For the text-containing cell, return its midpoint in (x, y) coordinate format. 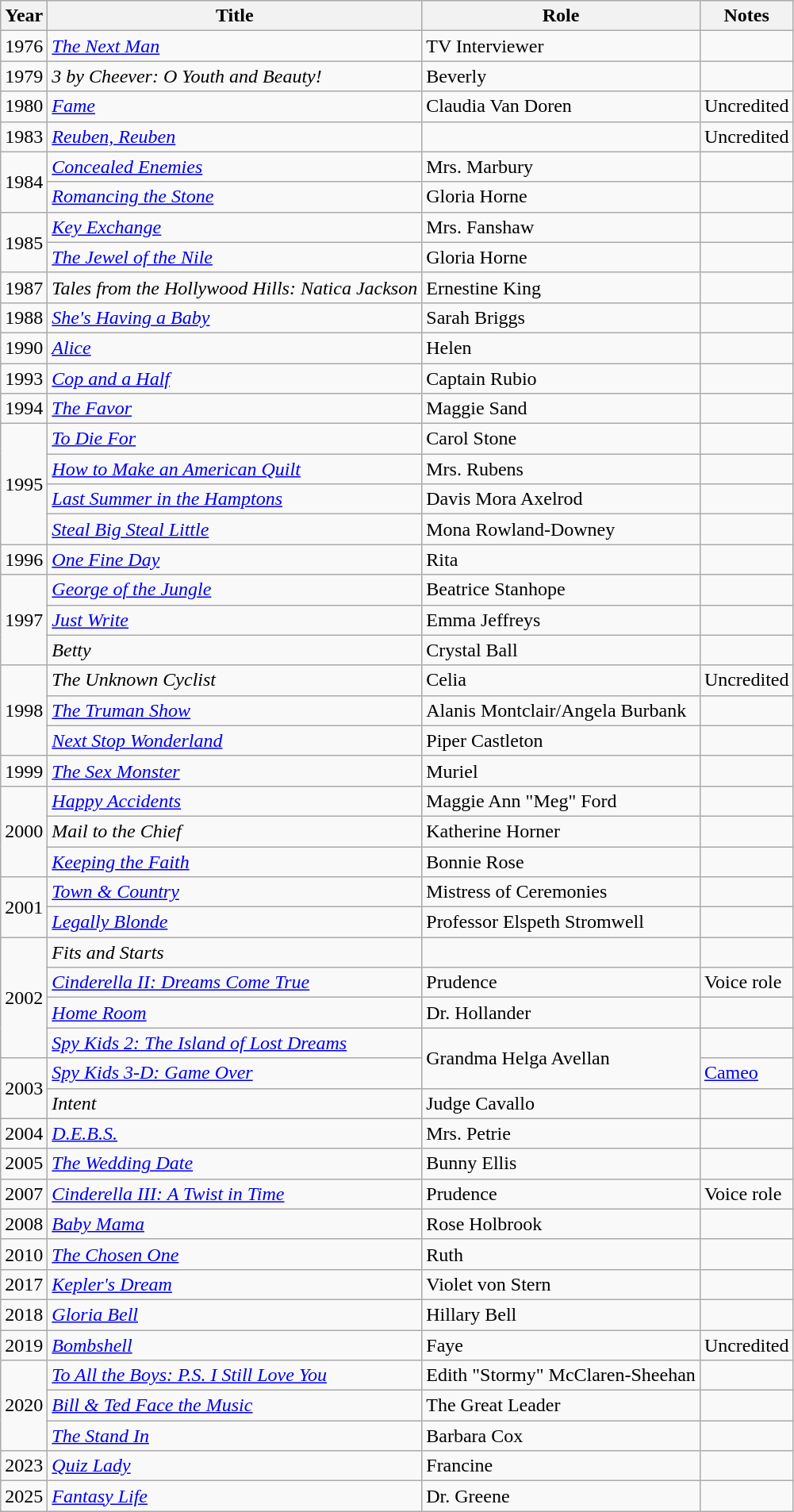
Romancing the Stone (235, 197)
2025 (24, 1496)
Cop and a Half (235, 379)
Baby Mama (235, 1224)
Maggie Sand (562, 409)
Ernestine King (562, 287)
Cinderella II: Dreams Come True (235, 983)
Captain Rubio (562, 379)
The Truman Show (235, 710)
2005 (24, 1164)
Fits and Starts (235, 952)
1988 (24, 317)
Violet von Stern (562, 1284)
The Unknown Cyclist (235, 680)
D.E.B.S. (235, 1133)
Betty (235, 650)
Mrs. Marbury (562, 167)
The Wedding Date (235, 1164)
Carol Stone (562, 439)
2020 (24, 1406)
Spy Kids 2: The Island of Lost Dreams (235, 1043)
1985 (24, 242)
Claudia Van Doren (562, 106)
One Fine Day (235, 560)
1990 (24, 348)
Dr. Hollander (562, 1013)
2010 (24, 1254)
2008 (24, 1224)
Notes (746, 16)
Judge Cavallo (562, 1103)
Crystal Ball (562, 650)
2004 (24, 1133)
She's Having a Baby (235, 317)
1987 (24, 287)
Rose Holbrook (562, 1224)
TV Interviewer (562, 46)
Emma Jeffreys (562, 620)
Home Room (235, 1013)
Sarah Briggs (562, 317)
1979 (24, 76)
The Favor (235, 409)
3 by Cheever: O Youth and Beauty! (235, 76)
Kepler's Dream (235, 1284)
The Next Man (235, 46)
Gloria Bell (235, 1314)
Mrs. Fanshaw (562, 227)
1998 (24, 710)
Intent (235, 1103)
Dr. Greene (562, 1496)
Title (235, 16)
Concealed Enemies (235, 167)
1996 (24, 560)
1999 (24, 771)
Beverly (562, 76)
2017 (24, 1284)
Beatrice Stanhope (562, 590)
Bill & Ted Face the Music (235, 1406)
Alanis Montclair/Angela Burbank (562, 710)
Alice (235, 348)
Spy Kids 3-D: Game Over (235, 1073)
Bonnie Rose (562, 861)
Role (562, 16)
Fame (235, 106)
Barbara Cox (562, 1436)
Happy Accidents (235, 801)
Mona Rowland-Downey (562, 529)
Town & Country (235, 892)
2000 (24, 831)
2018 (24, 1314)
Muriel (562, 771)
Professor Elspeth Stromwell (562, 922)
Legally Blonde (235, 922)
Keeping the Faith (235, 861)
Faye (562, 1345)
The Sex Monster (235, 771)
2023 (24, 1466)
Bombshell (235, 1345)
Tales from the Hollywood Hills: Natica Jackson (235, 287)
To All the Boys: P.S. I Still Love You (235, 1375)
Mrs. Petrie (562, 1133)
Helen (562, 348)
Maggie Ann "Meg" Ford (562, 801)
Hillary Bell (562, 1314)
2019 (24, 1345)
Next Stop Wonderland (235, 741)
2002 (24, 998)
Edith "Stormy" McClaren-Sheehan (562, 1375)
Ruth (562, 1254)
George of the Jungle (235, 590)
Grandma Helga Avellan (562, 1058)
Mrs. Rubens (562, 469)
The Great Leader (562, 1406)
1995 (24, 484)
Steal Big Steal Little (235, 529)
The Chosen One (235, 1254)
Cinderella III: A Twist in Time (235, 1194)
Fantasy Life (235, 1496)
Key Exchange (235, 227)
Rita (562, 560)
1997 (24, 620)
Katherine Horner (562, 831)
Bunny Ellis (562, 1164)
2003 (24, 1088)
Cameo (746, 1073)
Piper Castleton (562, 741)
1980 (24, 106)
1984 (24, 182)
The Stand In (235, 1436)
Last Summer in the Hamptons (235, 499)
Francine (562, 1466)
Mail to the Chief (235, 831)
Mistress of Ceremonies (562, 892)
Celia (562, 680)
Davis Mora Axelrod (562, 499)
Quiz Lady (235, 1466)
How to Make an American Quilt (235, 469)
1983 (24, 137)
1993 (24, 379)
To Die For (235, 439)
2007 (24, 1194)
Year (24, 16)
Just Write (235, 620)
The Jewel of the Nile (235, 257)
1976 (24, 46)
2001 (24, 907)
1994 (24, 409)
Reuben, Reuben (235, 137)
